Determine the [X, Y] coordinate at the center of the cell enclosing the given text.  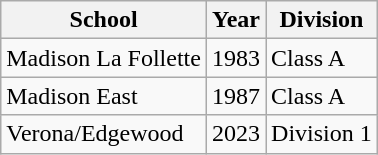
Year [236, 20]
2023 [236, 134]
1987 [236, 96]
Madison East [104, 96]
Division [322, 20]
School [104, 20]
Verona/Edgewood [104, 134]
Madison La Follette [104, 58]
1983 [236, 58]
Division 1 [322, 134]
